Determine the (X, Y) coordinate at the center of the cell enclosing the given text.  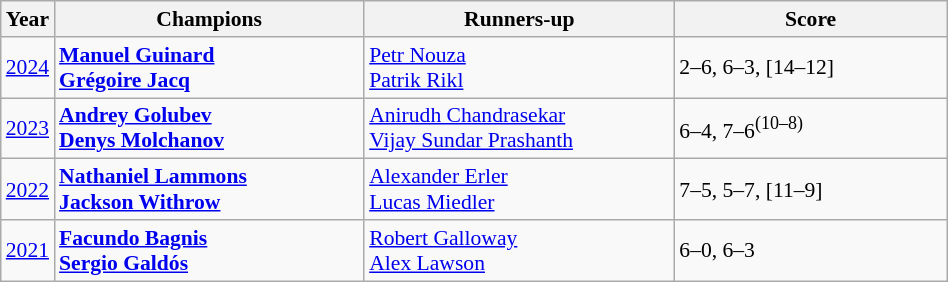
Champions (209, 19)
Alexander Erler Lucas Miedler (519, 190)
2022 (28, 190)
2–6, 6–3, [14–12] (810, 68)
6–0, 6–3 (810, 250)
Facundo Bagnis Sergio Galdós (209, 250)
Robert Galloway Alex Lawson (519, 250)
2023 (28, 128)
Nathaniel Lammons Jackson Withrow (209, 190)
2024 (28, 68)
Andrey Golubev Denys Molchanov (209, 128)
Score (810, 19)
7–5, 5–7, [11–9] (810, 190)
Petr Nouza Patrik Rikl (519, 68)
2021 (28, 250)
Anirudh Chandrasekar Vijay Sundar Prashanth (519, 128)
Runners-up (519, 19)
Year (28, 19)
Manuel Guinard Grégoire Jacq (209, 68)
6–4, 7–6(10–8) (810, 128)
